Find where the given text appears and provide that cell's center as (X, Y) coordinate. 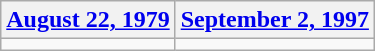
September 2, 1997 (274, 20)
August 22, 1979 (88, 20)
